Extract the [x, y] coordinate from the center of the cell holding the provided text.  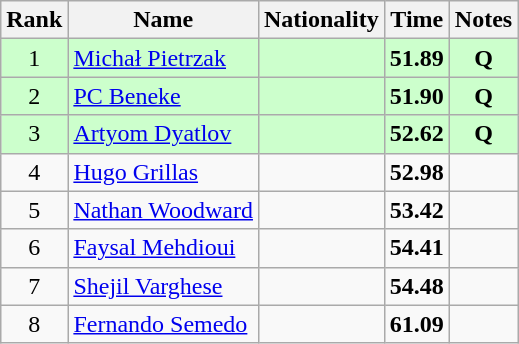
7 [34, 286]
Faysal Mehdioui [164, 248]
1 [34, 58]
Nationality [321, 20]
54.48 [416, 286]
51.89 [416, 58]
Nathan Woodward [164, 210]
Fernando Semedo [164, 324]
3 [34, 134]
Rank [34, 20]
Artyom Dyatlov [164, 134]
Michał Pietrzak [164, 58]
PC Beneke [164, 96]
51.90 [416, 96]
2 [34, 96]
8 [34, 324]
53.42 [416, 210]
Name [164, 20]
4 [34, 172]
6 [34, 248]
54.41 [416, 248]
52.98 [416, 172]
Time [416, 20]
Hugo Grillas [164, 172]
5 [34, 210]
52.62 [416, 134]
Notes [483, 20]
Shejil Varghese [164, 286]
61.09 [416, 324]
